Return (x, y) of the center of cell containing provided text 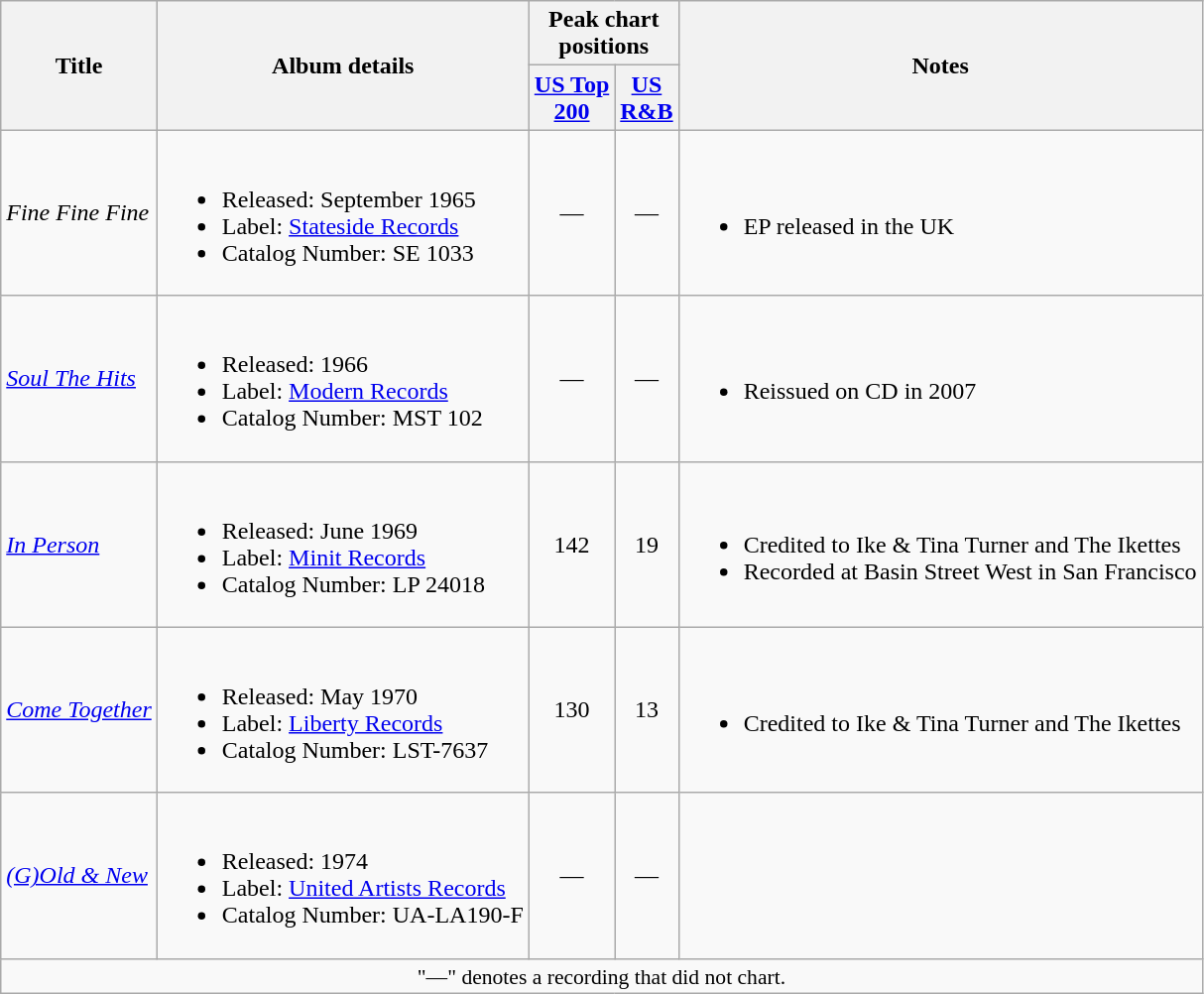
Released: May 1970Label: Liberty RecordsCatalog Number: LST-7637 (343, 710)
US Top200 (571, 97)
19 (647, 544)
USR&B (647, 97)
Soul The Hits (79, 379)
(G)Old & New (79, 875)
In Person (79, 544)
Released: 1974Label: United Artists RecordsCatalog Number: UA-LA190-F (343, 875)
Title (79, 65)
"—" denotes a recording that did not chart. (601, 976)
142 (571, 544)
130 (571, 710)
Come Together (79, 710)
Peak chartpositions (603, 34)
Released: 1966Label: Modern RecordsCatalog Number: MST 102 (343, 379)
Released: September 1965Label: Stateside RecordsCatalog Number: SE 1033 (343, 212)
EP released in the UK (940, 212)
Credited to Ike & Tina Turner and The IkettesRecorded at Basin Street West in San Francisco (940, 544)
Album details (343, 65)
Notes (940, 65)
Credited to Ike & Tina Turner and The Ikettes (940, 710)
13 (647, 710)
Fine Fine Fine (79, 212)
Released: June 1969Label: Minit RecordsCatalog Number: LP 24018 (343, 544)
Reissued on CD in 2007 (940, 379)
